Locate the cell with the specified text and output its [x, y] center coordinate. 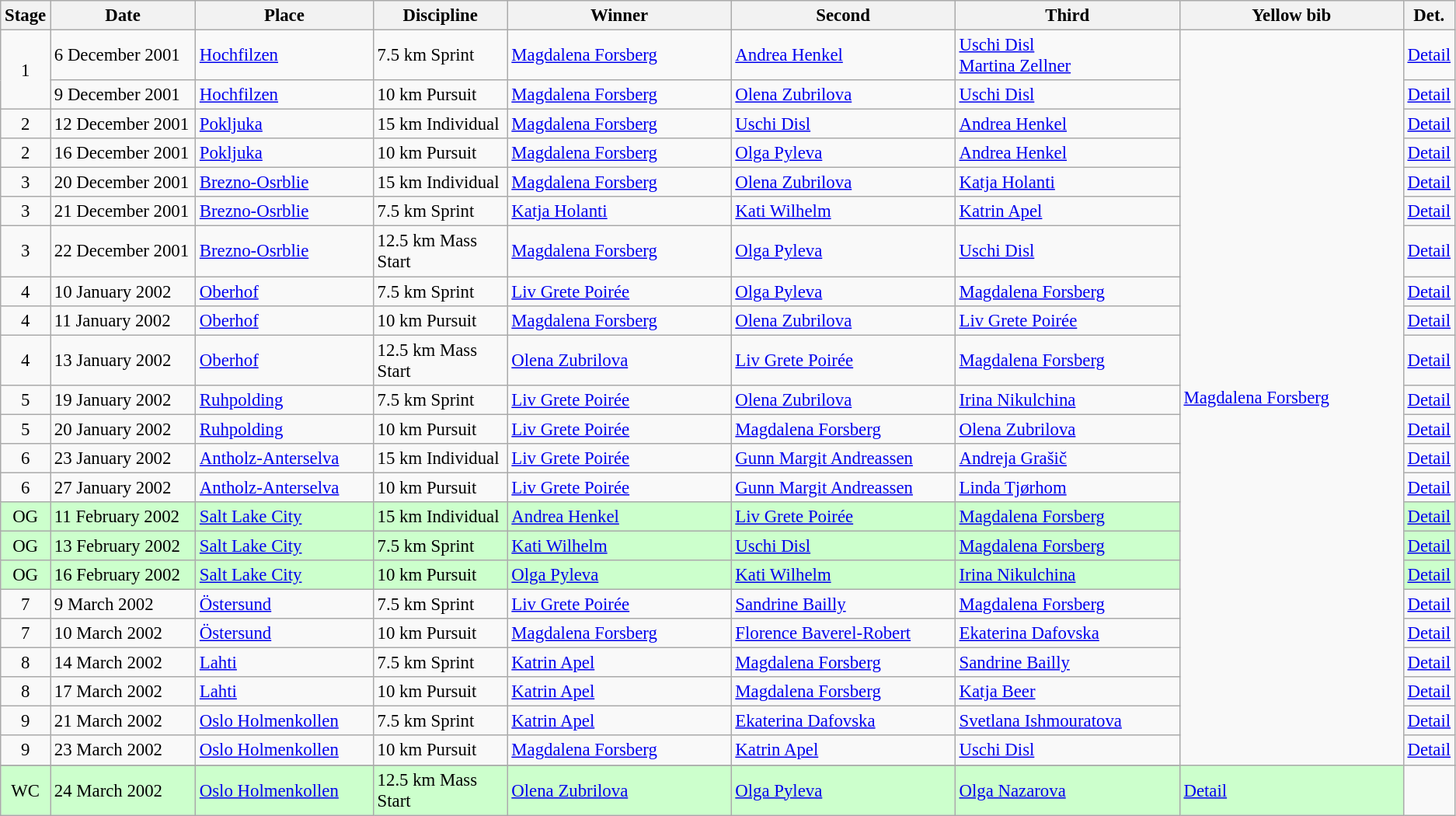
Date [123, 16]
21 December 2001 [123, 212]
22 December 2001 [123, 252]
10 March 2002 [123, 633]
Andreja Grašič [1068, 459]
6 December 2001 [123, 56]
13 February 2002 [123, 546]
Discipline [440, 16]
Place [284, 16]
23 March 2002 [123, 751]
16 February 2002 [123, 575]
Florence Baverel-Robert [843, 633]
13 January 2002 [123, 361]
Second [843, 16]
Linda Tjørhom [1068, 487]
23 January 2002 [123, 459]
WC [26, 790]
Svetlana Ishmouratova [1068, 721]
20 January 2002 [123, 429]
27 January 2002 [123, 487]
Yellow bib [1291, 16]
24 March 2002 [123, 790]
Winner [619, 16]
21 March 2002 [123, 721]
14 March 2002 [123, 663]
9 December 2001 [123, 95]
10 January 2002 [123, 291]
Stage [26, 16]
12 December 2001 [123, 124]
Olga Nazarova [1068, 790]
19 January 2002 [123, 399]
16 December 2001 [123, 153]
11 February 2002 [123, 517]
Uschi Disl Martina Zellner [1068, 56]
Det. [1429, 16]
Third [1068, 16]
17 March 2002 [123, 692]
11 January 2002 [123, 320]
20 December 2001 [123, 183]
9 March 2002 [123, 605]
1 [26, 70]
Katja Beer [1068, 692]
